Determine the (X, Y) coordinate at the center of the cell enclosing the given text.  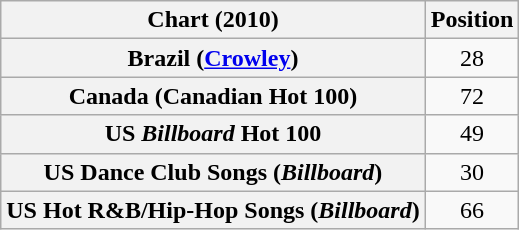
US Hot R&B/Hip-Hop Songs (Billboard) (213, 210)
Canada (Canadian Hot 100) (213, 96)
US Dance Club Songs (Billboard) (213, 172)
Brazil (Crowley) (213, 58)
Chart (2010) (213, 20)
72 (472, 96)
30 (472, 172)
US Billboard Hot 100 (213, 134)
49 (472, 134)
66 (472, 210)
28 (472, 58)
Position (472, 20)
